Return the [x, y] coordinate for the center point of the cell that contains the specified text.  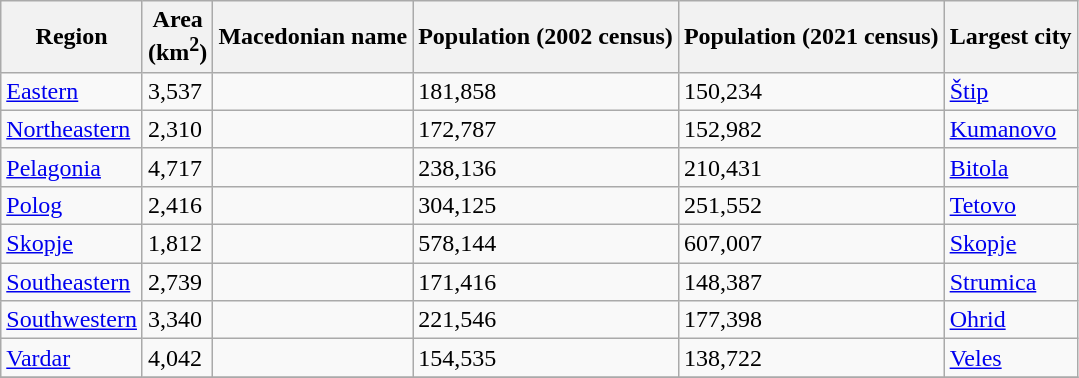
3,537 [177, 91]
Area(km2) [177, 37]
181,858 [546, 91]
Southwestern [72, 320]
4,717 [177, 167]
Ohrid [1010, 320]
Pelagonia [72, 167]
Strumica [1010, 282]
304,125 [546, 205]
238,136 [546, 167]
Population (2021 census) [811, 37]
Region [72, 37]
251,552 [811, 205]
152,982 [811, 129]
Northeastern [72, 129]
172,787 [546, 129]
3,340 [177, 320]
Largest city [1010, 37]
607,007 [811, 244]
154,535 [546, 358]
Eastern [72, 91]
138,722 [811, 358]
Štip [1010, 91]
221,546 [546, 320]
4,042 [177, 358]
1,812 [177, 244]
Veles [1010, 358]
Bitola [1010, 167]
2,416 [177, 205]
578,144 [546, 244]
2,739 [177, 282]
Polog [72, 205]
Southeastern [72, 282]
Tetovo [1010, 205]
150,234 [811, 91]
Vardar [72, 358]
Population (2002 census) [546, 37]
Macedonian name [313, 37]
Kumanovo [1010, 129]
177,398 [811, 320]
171,416 [546, 282]
2,310 [177, 129]
148,387 [811, 282]
210,431 [811, 167]
